Return the [x, y] coordinate for the center point of the cell that contains the specified text.  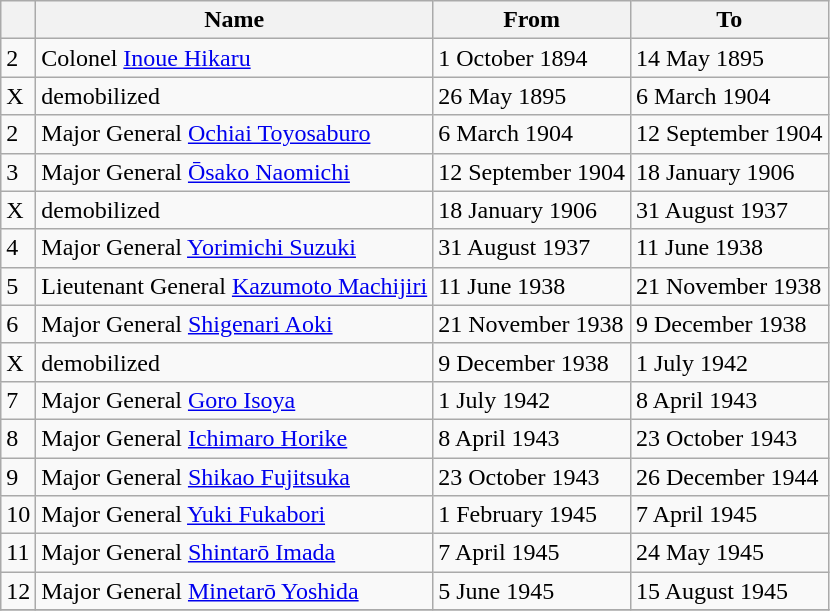
1 October 1894 [532, 58]
6 [18, 324]
9 [18, 477]
Major General Shintarō Imada [234, 553]
26 May 1895 [532, 96]
24 May 1945 [729, 553]
Name [234, 20]
7 [18, 400]
15 August 1945 [729, 591]
11 [18, 553]
Major General Ōsako Naomichi [234, 172]
3 [18, 172]
Major General Goro Isoya [234, 400]
Major General Shikao Fujitsuka [234, 477]
8 [18, 438]
12 [18, 591]
5 June 1945 [532, 591]
Major General Ochiai Toyosaburo [234, 134]
5 [18, 286]
Major General Shigenari Aoki [234, 324]
1 February 1945 [532, 515]
26 December 1944 [729, 477]
Colonel Inoue Hikaru [234, 58]
4 [18, 248]
Major General Yorimichi Suzuki [234, 248]
Major General Minetarō Yoshida [234, 591]
14 May 1895 [729, 58]
From [532, 20]
Major General Yuki Fukabori [234, 515]
Lieutenant General Kazumoto Machijiri [234, 286]
To [729, 20]
Major General Ichimaro Horike [234, 438]
10 [18, 515]
